Scan for the cell matching the given text and deliver its [x, y] coordinate at center. 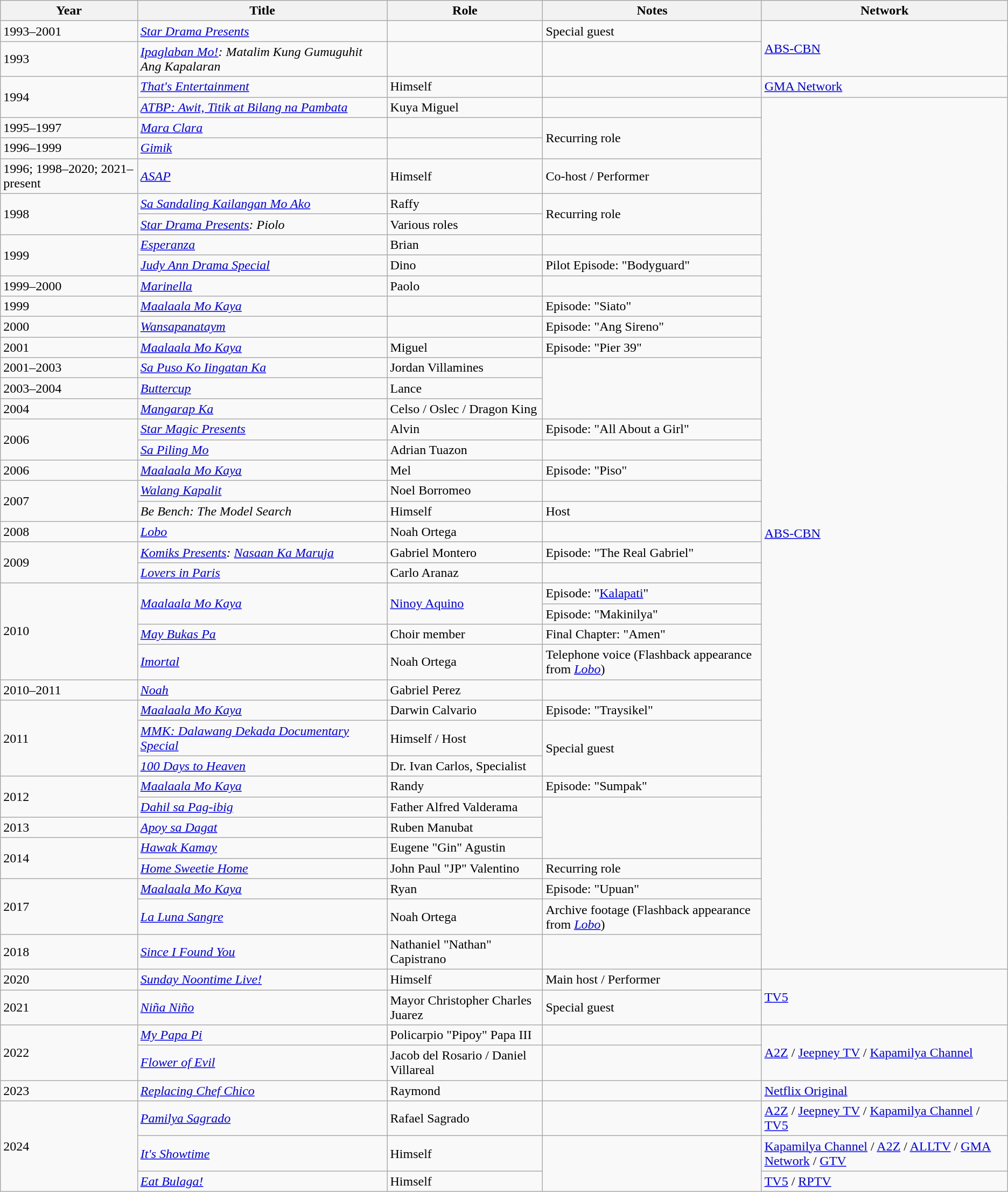
Mangarap Ka [262, 409]
Main host / Performer [652, 979]
La Luna Sangre [262, 917]
2024 [69, 1146]
2023 [69, 1091]
Walang Kapalit [262, 491]
That's Entertainment [262, 87]
Home Sweetie Home [262, 868]
Be Bench: The Model Search [262, 511]
Episode: "The Real Gabriel" [652, 552]
A2Z / Jeepney TV / Kapamilya Channel [884, 1052]
Imortal [262, 663]
1994 [69, 97]
Rafael Sagrado [465, 1118]
2018 [69, 951]
Paolo [465, 286]
Star Magic Presents [262, 429]
1999–2000 [69, 286]
Lance [465, 388]
2008 [69, 532]
Gabriel Montero [465, 552]
Host [652, 511]
Episode: "Sumpak" [652, 786]
2001 [69, 347]
Flower of Evil [262, 1063]
Replacing Chef Chico [262, 1091]
Buttercup [262, 388]
Father Alfred Valderama [465, 807]
2021 [69, 1007]
Episode: "Ang Sireno" [652, 327]
Darwin Calvario [465, 710]
Ninoy Aquino [465, 603]
Pamilya Sagrado [262, 1118]
Gimik [262, 148]
Dahil sa Pag-ibig [262, 807]
2022 [69, 1052]
Jacob del Rosario / Daniel Villareal [465, 1063]
2020 [69, 979]
Niña Niño [262, 1007]
Episode: "Piso" [652, 470]
2003–2004 [69, 388]
Telephone voice (Flashback appearance from Lobo) [652, 663]
2012 [69, 797]
Dino [465, 265]
Adrian Tuazon [465, 450]
Mayor Christopher Charles Juarez [465, 1007]
2013 [69, 827]
Pilot Episode: "Bodyguard" [652, 265]
Sa Piling Mo [262, 450]
Randy [465, 786]
Apoy sa Dagat [262, 827]
Noel Borromeo [465, 491]
Noah [262, 690]
Esperanza [262, 245]
Miguel [465, 347]
Sa Puso Ko Iingatan Ka [262, 368]
Episode: "Pier 39" [652, 347]
1993 [69, 59]
2011 [69, 738]
2017 [69, 906]
Final Chapter: "Amen" [652, 635]
Marinella [262, 286]
Policarpio "Pipoy" Papa III [465, 1035]
Mel [465, 470]
Archive footage (Flashback appearance from Lobo) [652, 917]
It's Showtime [262, 1154]
Celso / Oslec / Dragon King [465, 409]
Various roles [465, 224]
A2Z / Jeepney TV / Kapamilya Channel / TV5 [884, 1118]
Wansapanataym [262, 327]
Alvin [465, 429]
Judy Ann Drama Special [262, 265]
MMK: Dalawang Dekada Documentary Special [262, 738]
Netflix Original [884, 1091]
Co-host / Performer [652, 176]
2000 [69, 327]
2007 [69, 501]
Choir member [465, 635]
Kapamilya Channel / A2Z / ALLTV / GMA Network / GTV [884, 1154]
Jordan Villamines [465, 368]
Nathaniel "Nathan" Capistrano [465, 951]
Year [69, 11]
1993–2001 [69, 31]
Episode: "Siato" [652, 306]
Raymond [465, 1091]
Ruben Manubat [465, 827]
Since I Found You [262, 951]
1996–1999 [69, 148]
Episode: "All About a Girl" [652, 429]
Mara Clara [262, 128]
1996; 1998–2020; 2021–present [69, 176]
My Papa Pi [262, 1035]
Lobo [262, 532]
Ipaglaban Mo!: Matalim Kung Gumuguhit Ang Kapalaran [262, 59]
2010 [69, 631]
100 Days to Heaven [262, 766]
Raffy [465, 204]
Sa Sandaling Kailangan Mo Ako [262, 204]
Network [884, 11]
Star Drama Presents [262, 31]
GMA Network [884, 87]
1995–1997 [69, 128]
Episode: "Upuan" [652, 889]
Sunday Noontime Live! [262, 979]
Brian [465, 245]
2009 [69, 562]
2004 [69, 409]
Title [262, 11]
2014 [69, 858]
Kuya Miguel [465, 107]
Gabriel Perez [465, 690]
Hawak Kamay [262, 848]
ATBP: Awit, Titik at Bilang na Pambata [262, 107]
Episode: "Makinilya" [652, 614]
Eat Bulaga! [262, 1181]
May Bukas Pa [262, 635]
2001–2003 [69, 368]
TV5 [884, 996]
ASAP [262, 176]
Role [465, 11]
2010–2011 [69, 690]
Eugene "Gin" Agustin [465, 848]
Lovers in Paris [262, 573]
Episode: "Traysikel" [652, 710]
Dr. Ivan Carlos, Specialist [465, 766]
Carlo Aranaz [465, 573]
Star Drama Presents: Piolo [262, 224]
1998 [69, 214]
Himself / Host [465, 738]
TV5 / RPTV [884, 1181]
Episode: "Kalapati" [652, 593]
John Paul "JP" Valentino [465, 868]
Notes [652, 11]
Ryan [465, 889]
Komiks Presents: Nasaan Ka Maruja [262, 552]
